Extract the (X, Y) coordinate from the center of the cell holding the provided text.  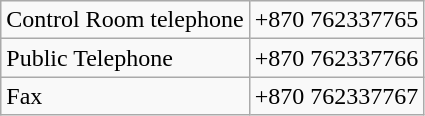
Fax (125, 96)
+870 762337766 (336, 58)
Public Telephone (125, 58)
+870 762337767 (336, 96)
Control Room telephone (125, 20)
+870 762337765 (336, 20)
